Return the (x, y) coordinate for the center point of the cell that contains the specified text.  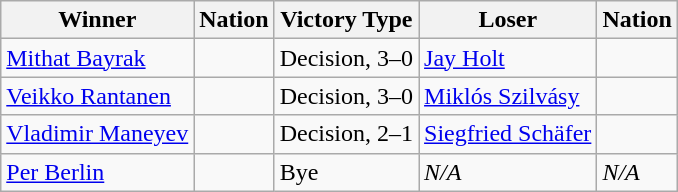
Decision, 2–1 (346, 134)
Victory Type (346, 20)
Bye (346, 172)
Miklós Szilvásy (508, 96)
Siegfried Schäfer (508, 134)
Winner (98, 20)
Jay Holt (508, 58)
Vladimir Maneyev (98, 134)
Per Berlin (98, 172)
Loser (508, 20)
Veikko Rantanen (98, 96)
Mithat Bayrak (98, 58)
